Provide the (X, Y) coordinate of the cell's center where the given text is located.  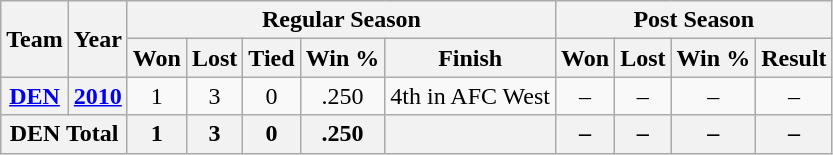
4th in AFC West (470, 96)
DEN (35, 96)
Team (35, 39)
2010 (98, 96)
DEN Total (64, 134)
Regular Season (341, 20)
Year (98, 39)
Tied (272, 58)
Result (794, 58)
Post Season (694, 20)
Finish (470, 58)
